Search for the cell housing the specified text and yield its (X, Y) center coordinate. 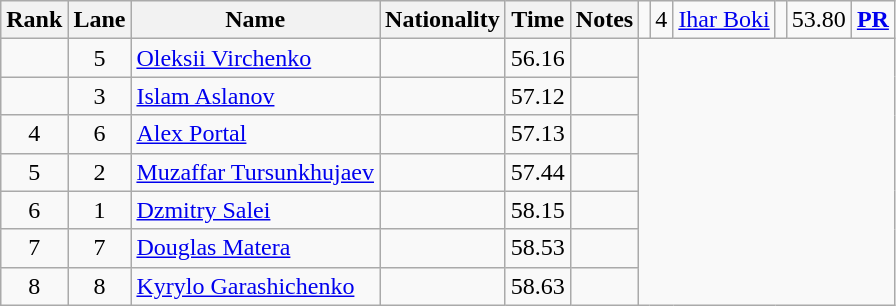
Time (538, 20)
3 (100, 96)
Kyrylo Garashichenko (256, 286)
Muzaffar Tursunkhujaev (256, 172)
Islam Aslanov (256, 96)
Dzmitry Salei (256, 210)
Lane (100, 20)
Name (256, 20)
Oleksii Virchenko (256, 58)
1 (100, 210)
58.53 (538, 248)
53.80 (818, 20)
Ihar Boki (724, 20)
56.16 (538, 58)
57.12 (538, 96)
57.13 (538, 134)
2 (100, 172)
Rank (34, 20)
Nationality (443, 20)
Alex Portal (256, 134)
Notes (604, 20)
PR (872, 20)
58.63 (538, 286)
58.15 (538, 210)
57.44 (538, 172)
Douglas Matera (256, 248)
